From the cell containing the given text, extract its center point as [x, y] coordinate. 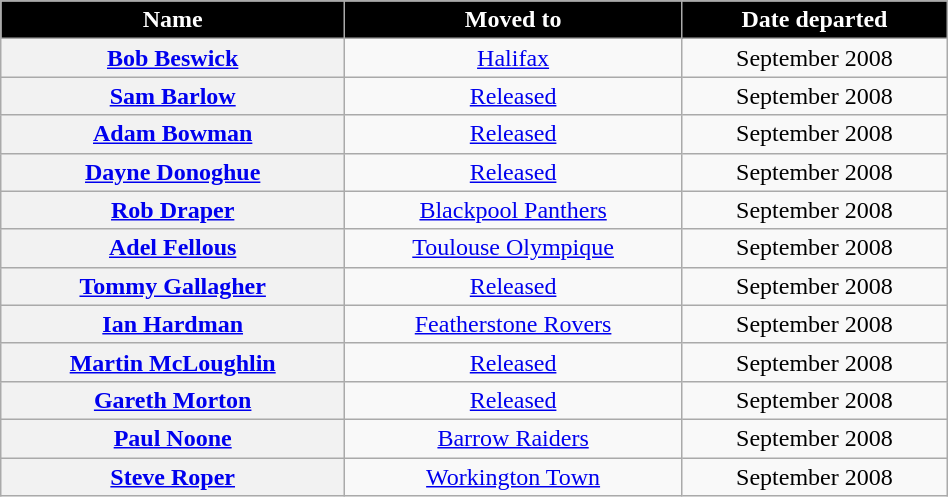
Gareth Morton [173, 400]
Ian Hardman [173, 324]
Name [173, 20]
Date departed [815, 20]
Toulouse Olympique [514, 248]
Workington Town [514, 477]
Blackpool Panthers [514, 210]
Martin McLoughlin [173, 362]
Tommy Gallagher [173, 286]
Moved to [514, 20]
Dayne Donoghue [173, 172]
Adel Fellous [173, 248]
Halifax [514, 58]
Rob Draper [173, 210]
Paul Noone [173, 438]
Adam Bowman [173, 134]
Steve Roper [173, 477]
Featherstone Rovers [514, 324]
Barrow Raiders [514, 438]
Bob Beswick [173, 58]
Sam Barlow [173, 96]
